For the text-containing cell, return its midpoint in [x, y] coordinate format. 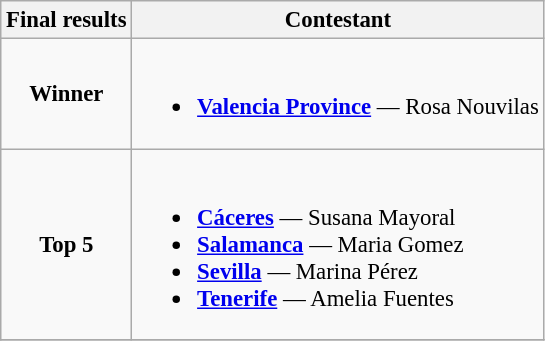
Valencia Province — Rosa Nouvilas [338, 94]
Contestant [338, 20]
Top 5 [66, 244]
Cáceres — Susana Mayoral Salamanca — Maria Gomez Sevilla — Marina Pérez Tenerife — Amelia Fuentes [338, 244]
Final results [66, 20]
Winner [66, 94]
